Capture the cell that displays the provided text and extract its [x, y] central coordinate. 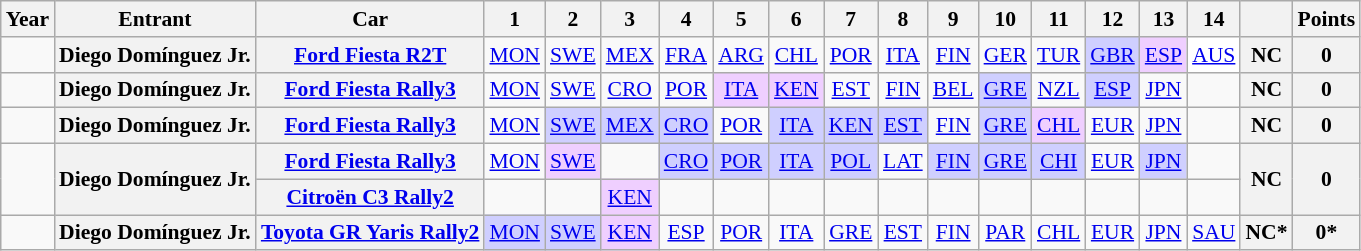
FRA [686, 55]
13 [1164, 19]
4 [686, 19]
Entrant [155, 19]
0* [1327, 233]
GBR [1112, 55]
Car [370, 19]
10 [1006, 19]
Citroën C3 Rally2 [370, 197]
Ford Fiesta R2T [370, 55]
ARG [741, 55]
TUR [1058, 55]
6 [796, 19]
Points [1327, 19]
9 [954, 19]
NC* [1266, 233]
11 [1058, 19]
POL [851, 162]
LAT [903, 162]
2 [573, 19]
GER [1006, 55]
SAU [1214, 233]
14 [1214, 19]
1 [514, 19]
AUS [1214, 55]
3 [630, 19]
5 [741, 19]
CHI [1058, 162]
7 [851, 19]
8 [903, 19]
12 [1112, 19]
Year [28, 19]
BEL [954, 90]
Toyota GR Yaris Rally2 [370, 233]
PAR [1006, 233]
NZL [1058, 90]
